For the text-containing cell, return its midpoint in [x, y] coordinate format. 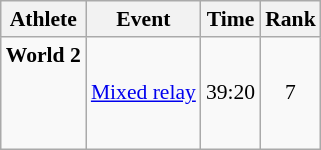
Mixed relay [144, 93]
Rank [290, 19]
39:20 [230, 93]
Athlete [44, 19]
World 2 [44, 93]
7 [290, 93]
Event [144, 19]
Time [230, 19]
